Search for the cell housing the specified text and yield its (x, y) center coordinate. 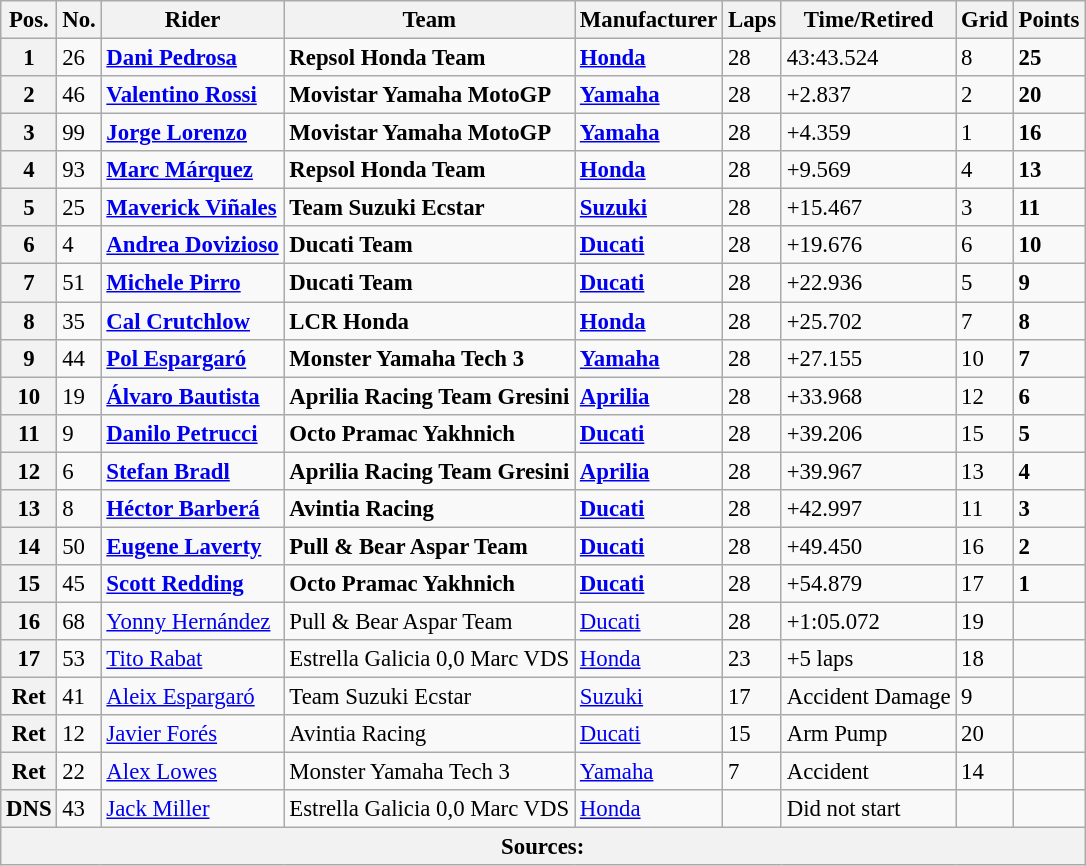
Jorge Lorenzo (192, 133)
43 (79, 809)
Arm Pump (868, 734)
+25.702 (868, 321)
Marc Márquez (192, 170)
Dani Pedrosa (192, 58)
Tito Rabat (192, 659)
Cal Crutchlow (192, 321)
Eugene Laverty (192, 546)
+22.936 (868, 283)
No. (79, 20)
Jack Miller (192, 809)
99 (79, 133)
Team (430, 20)
Danilo Petrucci (192, 433)
+19.676 (868, 245)
+49.450 (868, 546)
Héctor Barberá (192, 509)
22 (79, 772)
+9.569 (868, 170)
Andrea Dovizioso (192, 245)
Points (1048, 20)
+39.967 (868, 471)
Aleix Espargaró (192, 697)
Time/Retired (868, 20)
+27.155 (868, 358)
Alex Lowes (192, 772)
Javier Forés (192, 734)
Pol Espargaró (192, 358)
Did not start (868, 809)
Laps (752, 20)
+5 laps (868, 659)
Michele Pirro (192, 283)
46 (79, 95)
+15.467 (868, 208)
44 (79, 358)
43:43.524 (868, 58)
Yonny Hernández (192, 621)
53 (79, 659)
Valentino Rossi (192, 95)
DNS (29, 809)
68 (79, 621)
23 (752, 659)
+39.206 (868, 433)
LCR Honda (430, 321)
50 (79, 546)
Grid (984, 20)
35 (79, 321)
+33.968 (868, 396)
Sources: (543, 847)
93 (79, 170)
26 (79, 58)
+4.359 (868, 133)
Stefan Bradl (192, 471)
45 (79, 584)
Accident (868, 772)
+2.837 (868, 95)
51 (79, 283)
Rider (192, 20)
Scott Redding (192, 584)
Accident Damage (868, 697)
Pos. (29, 20)
+1:05.072 (868, 621)
41 (79, 697)
18 (984, 659)
Manufacturer (649, 20)
+54.879 (868, 584)
+42.997 (868, 509)
Maverick Viñales (192, 208)
Álvaro Bautista (192, 396)
